Output the [X, Y] coordinate of the center of the cell containing the given text.  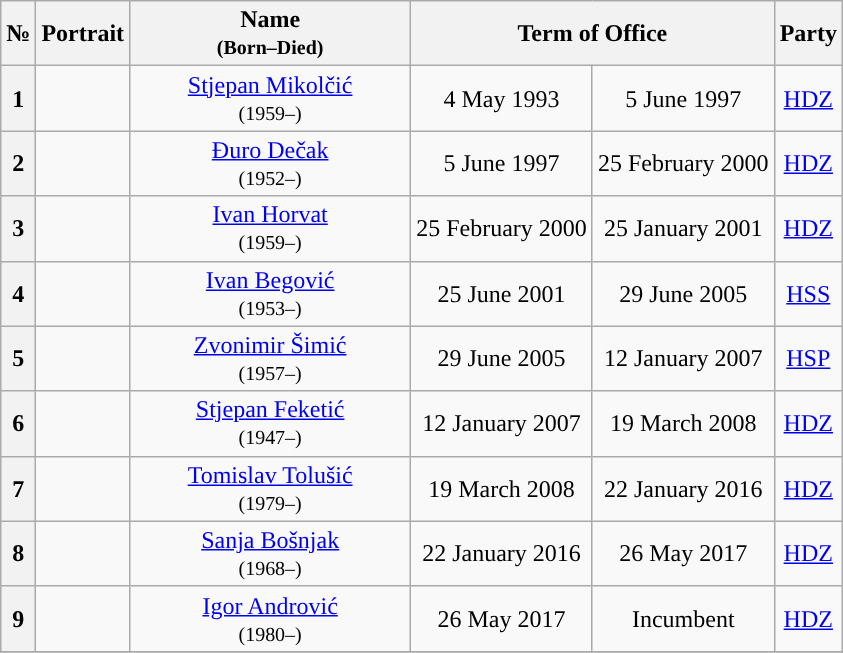
Portrait [83, 34]
5 [18, 358]
1 [18, 98]
Ivan Horvat(1959–) [270, 228]
6 [18, 424]
Ivan Begović(1953–) [270, 294]
Igor Andrović(1980–) [270, 618]
№ [18, 34]
4 [18, 294]
HSS [808, 294]
9 [18, 618]
Zvonimir Šimić(1957–) [270, 358]
HSP [808, 358]
25 January 2001 [683, 228]
Stjepan Feketić(1947–) [270, 424]
7 [18, 488]
Sanja Bošnjak(1968–) [270, 554]
Term of Office [592, 34]
3 [18, 228]
Đuro Dečak(1952–) [270, 164]
8 [18, 554]
Party [808, 34]
Tomislav Tolušić(1979–) [270, 488]
4 May 1993 [502, 98]
2 [18, 164]
Name(Born–Died) [270, 34]
Incumbent [683, 618]
Stjepan Mikolčić(1959–) [270, 98]
25 June 2001 [502, 294]
